For the text-containing cell, return its midpoint in (x, y) coordinate format. 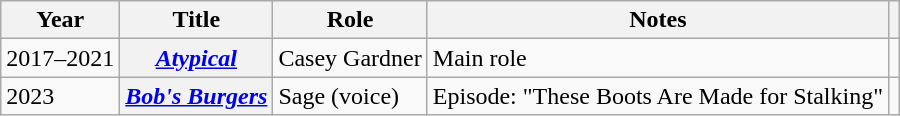
Casey Gardner (350, 58)
Notes (658, 20)
Year (60, 20)
Bob's Burgers (196, 96)
2017–2021 (60, 58)
Sage (voice) (350, 96)
Main role (658, 58)
Role (350, 20)
2023 (60, 96)
Atypical (196, 58)
Title (196, 20)
Episode: "These Boots Are Made for Stalking" (658, 96)
